Scan for the cell matching the given text and deliver its (X, Y) coordinate at center. 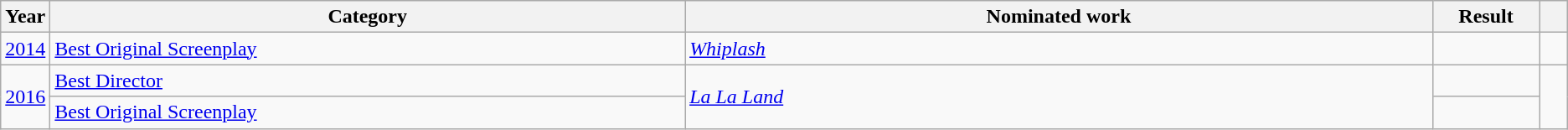
Nominated work (1059, 17)
Whiplash (1059, 49)
La La Land (1059, 96)
Best Director (368, 81)
2016 (25, 96)
Year (25, 17)
Category (368, 17)
Result (1486, 17)
2014 (25, 49)
